Extract the [x, y] coordinate from the center of the cell holding the provided text.  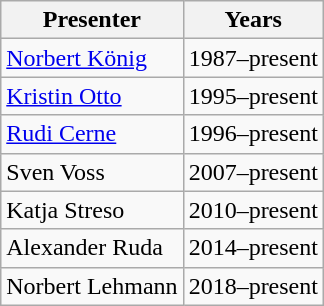
Katja Streso [92, 210]
1995–present [253, 96]
Norbert Lehmann [92, 286]
2007–present [253, 172]
Alexander Ruda [92, 248]
Rudi Cerne [92, 134]
2018–present [253, 286]
2010–present [253, 210]
1987–present [253, 58]
Years [253, 20]
2014–present [253, 248]
1996–present [253, 134]
Sven Voss [92, 172]
Norbert König [92, 58]
Presenter [92, 20]
Kristin Otto [92, 96]
